Scan for the cell matching the given text and deliver its [x, y] coordinate at center. 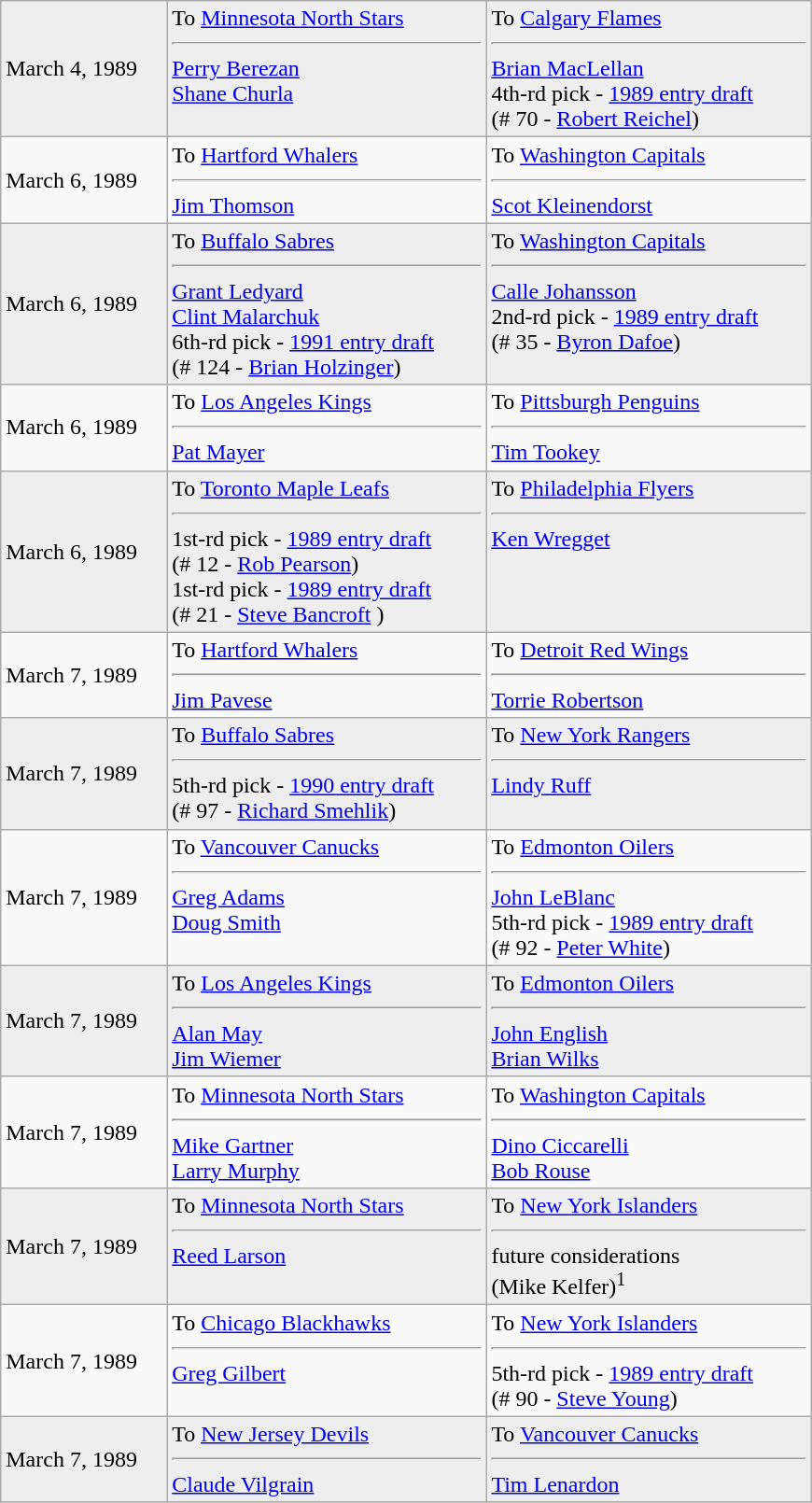
To Washington CapitalsCalle Johansson2nd-rd pick - 1989 entry draft(# 35 - Byron Dafoe) [649, 304]
To Hartford WhalersJim Thomson [327, 180]
To Vancouver CanucksGreg AdamsDoug Smith [327, 897]
To Washington CapitalsScot Kleinendorst [649, 180]
To Los Angeles KingsPat Mayer [327, 428]
To New York Islanders5th-rd pick - 1989 entry draft(# 90 - Steve Young) [649, 1361]
To Chicago BlackhawksGreg Gilbert [327, 1361]
To Calgary FlamesBrian MacLellan4th-rd pick - 1989 entry draft(# 70 - Robert Reichel) [649, 69]
To New Jersey DevilsClaude Vilgrain [327, 1459]
To Toronto Maple Leafs1st-rd pick - 1989 entry draft(# 12 - Rob Pearson)1st-rd pick - 1989 entry draft(# 21 - Steve Bancroft ) [327, 551]
To New York Islandersfuture considerations(Mike Kelfer)1 [649, 1246]
To Pittsburgh PenguinsTim Tookey [649, 428]
To Minnesota North StarsMike GartnerLarry Murphy [327, 1131]
To Minnesota North StarsPerry BerezanShane Churla [327, 69]
To Buffalo Sabres5th-rd pick - 1990 entry draft(# 97 - Richard Smehlik) [327, 773]
To Edmonton OilersJohn EnglishBrian Wilks [649, 1021]
To Washington CapitalsDino CiccarelliBob Rouse [649, 1131]
To Buffalo SabresGrant LedyardClint Malarchuk6th-rd pick - 1991 entry draft(# 124 - Brian Holzinger) [327, 304]
To New York RangersLindy Ruff [649, 773]
To Vancouver CanucksTim Lenardon [649, 1459]
To Los Angeles KingsAlan MayJim Wiemer [327, 1021]
To Minnesota North StarsReed Larson [327, 1246]
To Philadelphia FlyersKen Wregget [649, 551]
To Hartford WhalersJim Pavese [327, 675]
To Detroit Red WingsTorrie Robertson [649, 675]
March 4, 1989 [84, 69]
To Edmonton OilersJohn LeBlanc5th-rd pick - 1989 entry draft(# 92 - Peter White) [649, 897]
